Return (X, Y) of the center of cell containing provided text 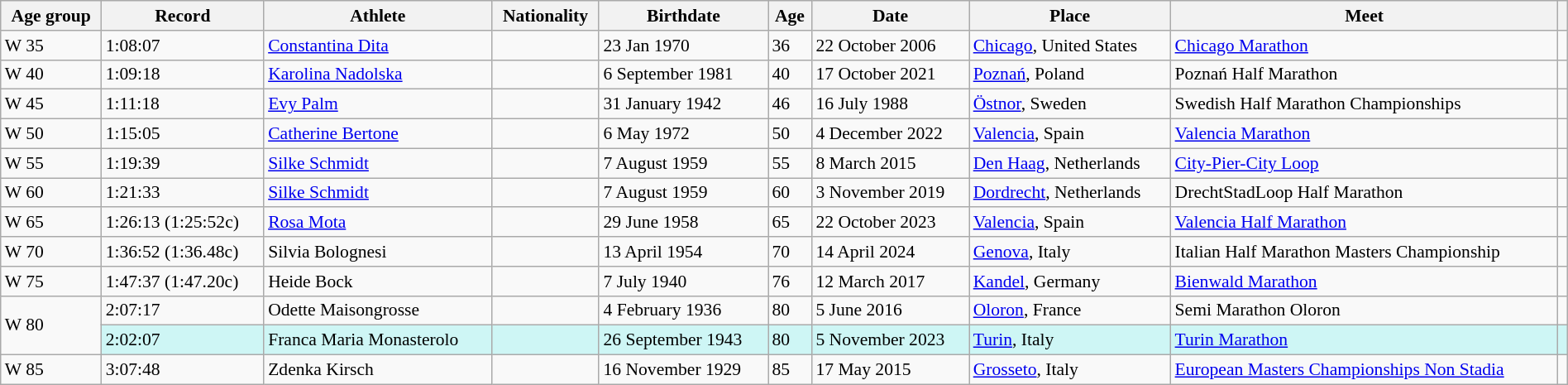
Dordrecht, Netherlands (1070, 193)
1:15:05 (183, 134)
2:07:17 (183, 310)
1:47:37 (1:47.20c) (183, 282)
16 November 1929 (683, 370)
Turin, Italy (1070, 340)
Constantina Dita (377, 46)
Record (183, 16)
65 (789, 223)
European Masters Championships Non Stadia (1365, 370)
City-Pier-City Loop (1365, 163)
1:08:07 (183, 46)
Semi Marathon Oloron (1365, 310)
50 (789, 134)
Chicago, United States (1070, 46)
6 May 1972 (683, 134)
8 March 2015 (890, 163)
55 (789, 163)
Oloron, France (1070, 310)
12 March 2017 (890, 282)
60 (789, 193)
17 May 2015 (890, 370)
Odette Maisongrosse (377, 310)
76 (789, 282)
5 June 2016 (890, 310)
Age group (51, 16)
W 50 (51, 134)
W 70 (51, 252)
Swedish Half Marathon Championships (1365, 104)
Genova, Italy (1070, 252)
26 September 1943 (683, 340)
4 December 2022 (890, 134)
22 October 2006 (890, 46)
Zdenka Kirsch (377, 370)
W 55 (51, 163)
Athlete (377, 16)
DrechtStadLoop Half Marathon (1365, 193)
Evy Palm (377, 104)
1:11:18 (183, 104)
1:36:52 (1:36.48c) (183, 252)
Turin Marathon (1365, 340)
22 October 2023 (890, 223)
70 (789, 252)
Poznań Half Marathon (1365, 75)
Valencia Half Marathon (1365, 223)
6 September 1981 (683, 75)
1:26:13 (1:25:52c) (183, 223)
W 80 (51, 325)
Östnor, Sweden (1070, 104)
3 November 2019 (890, 193)
7 July 1940 (683, 282)
Heide Bock (377, 282)
1:21:33 (183, 193)
Catherine Bertone (377, 134)
Poznań, Poland (1070, 75)
14 April 2024 (890, 252)
Silvia Bolognesi (377, 252)
31 January 1942 (683, 104)
3:07:48 (183, 370)
Meet (1365, 16)
Birthdate (683, 16)
Nationality (546, 16)
5 November 2023 (890, 340)
Valencia Marathon (1365, 134)
W 40 (51, 75)
36 (789, 46)
1:09:18 (183, 75)
Karolina Nadolska (377, 75)
13 April 1954 (683, 252)
Rosa Mota (377, 223)
29 June 1958 (683, 223)
Kandel, Germany (1070, 282)
1:19:39 (183, 163)
Grosseto, Italy (1070, 370)
W 75 (51, 282)
4 February 1936 (683, 310)
W 45 (51, 104)
Place (1070, 16)
17 October 2021 (890, 75)
Chicago Marathon (1365, 46)
46 (789, 104)
2:02:07 (183, 340)
Bienwald Marathon (1365, 282)
Age (789, 16)
23 Jan 1970 (683, 46)
W 65 (51, 223)
W 85 (51, 370)
Italian Half Marathon Masters Championship (1365, 252)
W 35 (51, 46)
W 60 (51, 193)
Franca Maria Monasterolo (377, 340)
Den Haag, Netherlands (1070, 163)
85 (789, 370)
40 (789, 75)
Date (890, 16)
16 July 1988 (890, 104)
